Detect which cell encompasses the target text, then output its [X, Y] center coordinate. 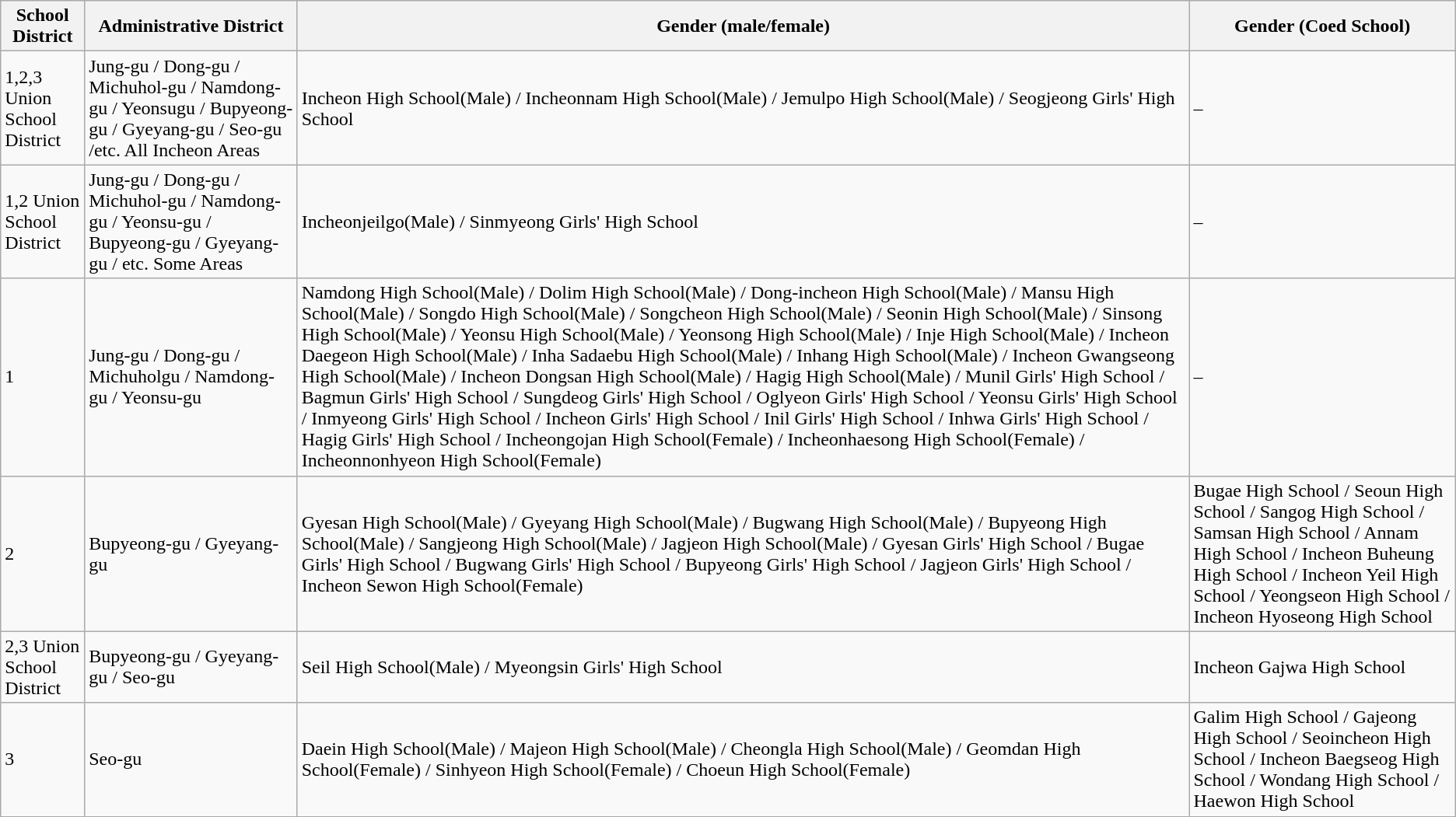
Bupyeong-gu / Gyeyang-gu / Seo-gu [191, 667]
Jung-gu / Dong-gu / Michuholgu / Namdong-gu / Yeonsu-gu [191, 377]
Bupyeong-gu / Gyeyang-gu [191, 553]
Galim High School / Gajeong High School / Seoincheon High School / Incheon Baegseog High School / Wondang High School / Haewon High School [1322, 759]
2,3 Union School District [43, 667]
Seil High School(Male) / Myeongsin Girls' High School [744, 667]
1,2,3 Union School District [43, 108]
Incheon Gajwa High School [1322, 667]
Gender (male/female) [744, 26]
Jung-gu / Dong-gu / Michuhol-gu / Namdong-gu / Yeonsugu / Bupyeong-gu / Gyeyang-gu / Seo-gu /etc. All Incheon Areas [191, 108]
3 [43, 759]
Administrative District [191, 26]
Gender (Coed School) [1322, 26]
School District [43, 26]
Jung-gu / Dong-gu / Michuhol-gu / Namdong-gu / Yeonsu-gu / Bupyeong-gu / Gyeyang-gu / etc. Some Areas [191, 222]
Seo-gu [191, 759]
Incheon High School(Male) / Incheonnam High School(Male) / Jemulpo High School(Male) / Seogjeong Girls' High School [744, 108]
1,2 Union School District [43, 222]
1 [43, 377]
Incheonjeilgo(Male) / Sinmyeong Girls' High School [744, 222]
2 [43, 553]
